Scan for the cell matching the given text and deliver its [X, Y] coordinate at center. 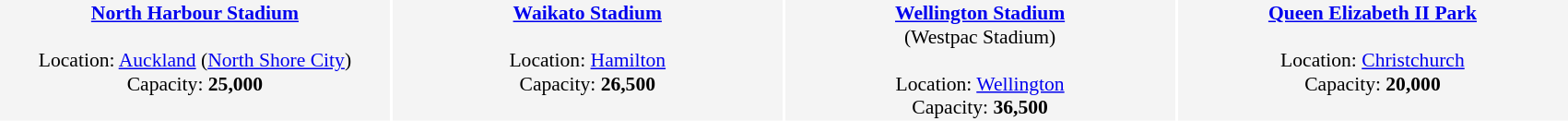
North Harbour StadiumLocation: Auckland (North Shore City) Capacity: 25,000 [195, 60]
Wellington Stadium(Westpac Stadium)Location: Wellington Capacity: 36,500 [981, 60]
Waikato StadiumLocation: Hamilton Capacity: 26,500 [588, 60]
Queen Elizabeth II ParkLocation: Christchurch Capacity: 20,000 [1373, 60]
